Provide the [X, Y] coordinate of the cell's center where the given text is located.  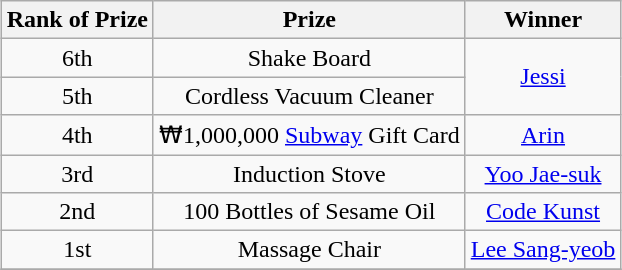
Code Kunst [543, 212]
1st [77, 250]
Cordless Vacuum Cleaner [309, 96]
Rank of Prize [77, 20]
Jessi [543, 77]
Yoo Jae-suk [543, 173]
Winner [543, 20]
5th [77, 96]
Induction Stove [309, 173]
3rd [77, 173]
Lee Sang-yeob [543, 250]
6th [77, 58]
Shake Board [309, 58]
Prize [309, 20]
4th [77, 135]
2nd [77, 212]
Arin [543, 135]
Massage Chair [309, 250]
₩1,000,000 Subway Gift Card [309, 135]
100 Bottles of Sesame Oil [309, 212]
